Return the (x, y) coordinate for the center point of the cell that contains the specified text.  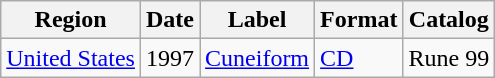
Label (258, 20)
1997 (170, 58)
Region (71, 20)
United States (71, 58)
Cuneiform (258, 58)
Rune 99 (449, 58)
CD (359, 58)
Date (170, 20)
Format (359, 20)
Catalog (449, 20)
